Search for the cell housing the specified text and yield its (X, Y) center coordinate. 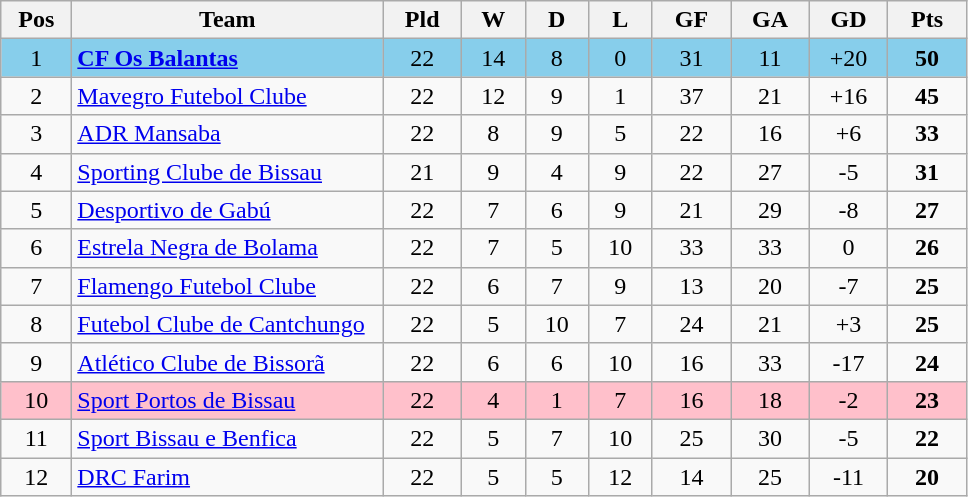
GD (848, 20)
Atlético Clube de Bissorã (228, 362)
+6 (848, 134)
Sport Portos de Bissau (228, 400)
Pos (36, 20)
3 (36, 134)
-11 (848, 477)
Team (228, 20)
D (557, 20)
W (493, 20)
Sport Bissau e Benfica (228, 438)
Futebol Clube de Cantchungo (228, 324)
GF (692, 20)
+3 (848, 324)
+16 (848, 96)
Flamengo Futebol Clube (228, 286)
-8 (848, 210)
26 (928, 248)
Desportivo de Gabú (228, 210)
45 (928, 96)
Pld (422, 20)
CF Os Balantas (228, 58)
L (621, 20)
-17 (848, 362)
-7 (848, 286)
Estrela Negra de Bolama (228, 248)
-2 (848, 400)
50 (928, 58)
23 (928, 400)
29 (770, 210)
GA (770, 20)
13 (692, 286)
Mavegro Futebol Clube (228, 96)
Pts (928, 20)
2 (36, 96)
ADR Mansaba (228, 134)
37 (692, 96)
DRC Farim (228, 477)
+20 (848, 58)
18 (770, 400)
Sporting Clube de Bissau (228, 172)
30 (770, 438)
